Identify which cell holds the provided text, then report its [x, y] central coordinate. 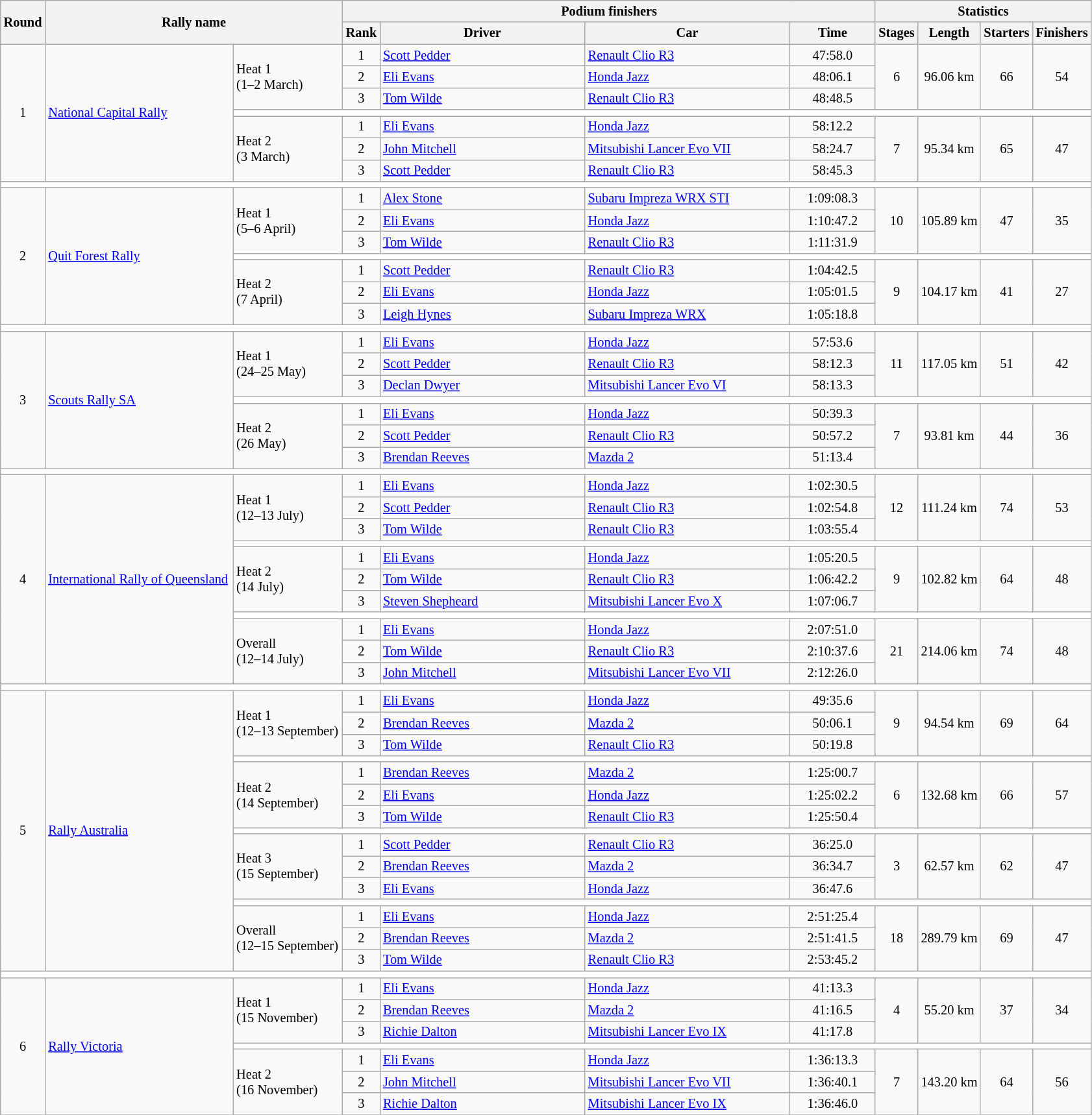
2:51:41.5 [832, 938]
2:07:51.0 [832, 630]
5 [23, 831]
Subaru Impreza WRX STI [688, 199]
50:19.8 [832, 745]
96.06 km [949, 77]
Heat 2(3 March) [288, 148]
44 [1006, 436]
36:34.7 [832, 866]
2:51:25.4 [832, 916]
51 [1006, 363]
289.79 km [949, 938]
51:13.4 [832, 458]
1:05:20.5 [832, 557]
37 [1006, 1010]
41:17.8 [832, 1032]
12 [896, 508]
Heat 1(24–25 May) [288, 363]
Statistics [983, 11]
National Capital Rally [139, 113]
Mitsubishi Lancer Evo VI [688, 386]
95.34 km [949, 148]
Rally Australia [139, 831]
Round [23, 22]
Leigh Hynes [482, 314]
Mitsubishi Lancer Evo X [688, 601]
2:10:37.6 [832, 651]
41 [1006, 292]
Alex Stone [482, 199]
57:53.6 [832, 342]
Scouts Rally SA [139, 400]
105.89 km [949, 221]
Heat 3(15 September) [288, 867]
Driver [482, 33]
Heat 2(14 September) [288, 794]
53 [1061, 508]
55.20 km [949, 1010]
Car [688, 33]
Heat 1(12–13 September) [288, 723]
1:11:31.9 [832, 242]
111.24 km [949, 508]
2:12:26.0 [832, 673]
1:03:55.4 [832, 530]
48:06.1 [832, 77]
Time [832, 33]
58:13.3 [832, 386]
11 [896, 363]
1:36:40.1 [832, 1082]
1:09:08.3 [832, 199]
Subaru Impreza WRX [688, 314]
21 [896, 652]
94.54 km [949, 723]
50:39.3 [832, 414]
1:02:54.8 [832, 508]
Quit Forest Rally [139, 256]
50:06.1 [832, 723]
49:35.6 [832, 701]
Rally name [193, 22]
214.06 km [949, 652]
1:07:06.7 [832, 601]
58:45.3 [832, 171]
1:06:42.2 [832, 580]
Heat 2(26 May) [288, 436]
36 [1061, 436]
1:36:46.0 [832, 1104]
Heat 2(7 April) [288, 292]
62.57 km [949, 867]
41:16.5 [832, 1010]
Steven Shepheard [482, 601]
Heat 2(14 July) [288, 579]
Podium finishers [609, 11]
35 [1061, 221]
Rank [361, 33]
Heat 1(1–2 March) [288, 77]
104.17 km [949, 292]
1:25:02.2 [832, 795]
56 [1061, 1081]
41:13.3 [832, 988]
1:36:13.3 [832, 1060]
102.82 km [949, 579]
1:25:50.4 [832, 816]
93.81 km [949, 436]
58:12.3 [832, 364]
Heat 1(12–13 July) [288, 508]
36:47.6 [832, 888]
Overall(12–14 July) [288, 652]
Stages [896, 33]
2:53:45.2 [832, 960]
Heat 1(5–6 April) [288, 221]
50:57.2 [832, 435]
58:24.7 [832, 149]
57 [1061, 794]
Overall(12–15 September) [288, 938]
Finishers [1061, 33]
18 [896, 938]
International Rally of Queensland [139, 579]
1:25:00.7 [832, 773]
1:02:30.5 [832, 485]
Heat 2(16 November) [288, 1081]
1:10:47.2 [832, 221]
1:04:42.5 [832, 271]
10 [896, 221]
47:58.0 [832, 55]
27 [1061, 292]
54 [1061, 77]
1:05:01.5 [832, 292]
62 [1006, 867]
Length [949, 33]
Declan Dwyer [482, 386]
Starters [1006, 33]
42 [1061, 363]
143.20 km [949, 1081]
34 [1061, 1010]
Rally Victoria [139, 1046]
117.05 km [949, 363]
132.68 km [949, 794]
48:48.5 [832, 99]
36:25.0 [832, 845]
58:12.2 [832, 127]
Heat 1(15 November) [288, 1010]
65 [1006, 148]
1:05:18.8 [832, 314]
